Return the (x, y) coordinate for the center point of the cell that contains the specified text.  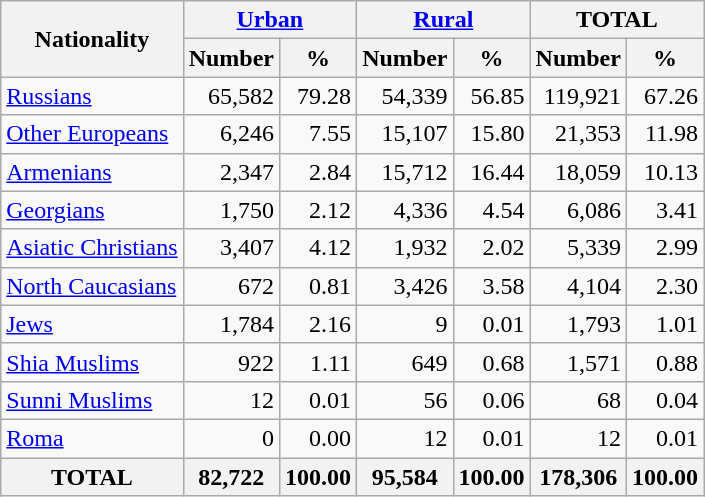
Roma (92, 438)
Rural (444, 20)
56.85 (492, 96)
9 (405, 324)
18,059 (578, 172)
4.54 (492, 210)
1,784 (231, 324)
Nationality (92, 39)
0.81 (318, 286)
Sunni Muslims (92, 400)
0.68 (492, 362)
6,246 (231, 134)
2,347 (231, 172)
7.55 (318, 134)
119,921 (578, 96)
15.80 (492, 134)
82,722 (231, 477)
54,339 (405, 96)
Other Europeans (92, 134)
0.00 (318, 438)
Shia Muslims (92, 362)
10.13 (664, 172)
3,407 (231, 248)
1,750 (231, 210)
5,339 (578, 248)
0.06 (492, 400)
11.98 (664, 134)
649 (405, 362)
21,353 (578, 134)
2.84 (318, 172)
4,104 (578, 286)
0 (231, 438)
65,582 (231, 96)
Jews (92, 324)
0.88 (664, 362)
95,584 (405, 477)
1.11 (318, 362)
1,793 (578, 324)
922 (231, 362)
4,336 (405, 210)
Russians (92, 96)
Georgians (92, 210)
6,086 (578, 210)
2.30 (664, 286)
0.04 (664, 400)
Urban (270, 20)
North Caucasians (92, 286)
Armenians (92, 172)
Asiatic Christians (92, 248)
3.41 (664, 210)
2.02 (492, 248)
68 (578, 400)
16.44 (492, 172)
79.28 (318, 96)
3.58 (492, 286)
672 (231, 286)
1.01 (664, 324)
1,571 (578, 362)
15,107 (405, 134)
2.12 (318, 210)
3,426 (405, 286)
2.16 (318, 324)
4.12 (318, 248)
15,712 (405, 172)
178,306 (578, 477)
1,932 (405, 248)
56 (405, 400)
2.99 (664, 248)
67.26 (664, 96)
